Detect which cell encompasses the target text, then output its (x, y) center coordinate. 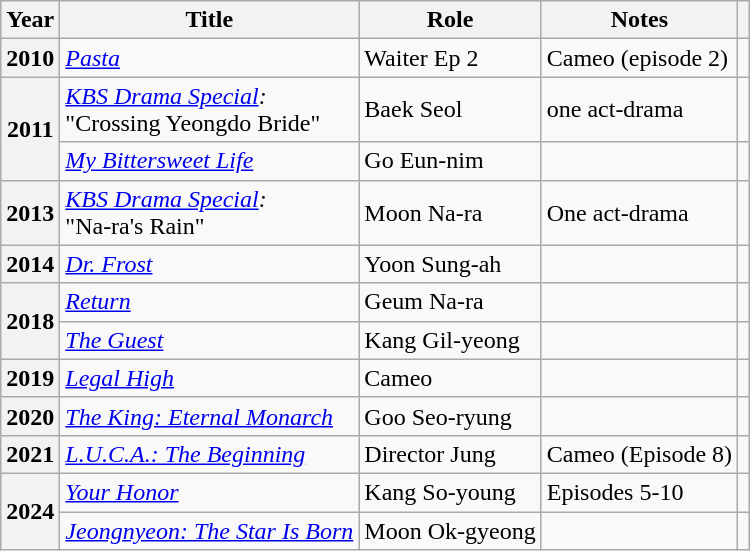
2019 (30, 378)
2014 (30, 264)
The King: Eternal Monarch (210, 416)
Jeongnyeon: The Star Is Born (210, 531)
One act-drama (639, 212)
Waiter Ep 2 (450, 58)
KBS Drama Special:"Na-ra's Rain" (210, 212)
Legal High (210, 378)
Role (450, 20)
KBS Drama Special:"Crossing Yeongdo Bride" (210, 110)
Yoon Sung-ah (450, 264)
Baek Seol (450, 110)
Moon Ok-gyeong (450, 531)
Go Eun-nim (450, 161)
Kang Gil-yeong (450, 340)
Dr. Frost (210, 264)
Notes (639, 20)
My Bittersweet Life (210, 161)
Title (210, 20)
2020 (30, 416)
Cameo (Episode 8) (639, 454)
Return (210, 302)
Moon Na-ra (450, 212)
Kang So-young (450, 492)
2018 (30, 321)
2024 (30, 511)
Geum Na-ra (450, 302)
Cameo (episode 2) (639, 58)
L.U.C.A.: The Beginning (210, 454)
2010 (30, 58)
Goo Seo-ryung (450, 416)
Cameo (450, 378)
2021 (30, 454)
2011 (30, 128)
The Guest (210, 340)
Episodes 5-10 (639, 492)
Year (30, 20)
Director Jung (450, 454)
2013 (30, 212)
Pasta (210, 58)
Your Honor (210, 492)
one act-drama (639, 110)
